Capture the cell that displays the provided text and extract its (x, y) central coordinate. 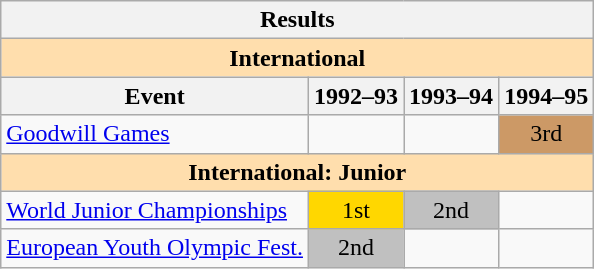
3rd (546, 134)
1994–95 (546, 96)
Goodwill Games (155, 134)
Results (298, 20)
World Junior Championships (155, 210)
International: Junior (298, 172)
1993–94 (452, 96)
1st (356, 210)
Event (155, 96)
International (298, 58)
1992–93 (356, 96)
European Youth Olympic Fest. (155, 248)
